Output the [X, Y] coordinate of the center of the cell containing the given text.  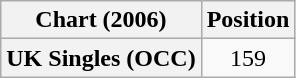
Position [248, 20]
Chart (2006) [101, 20]
UK Singles (OCC) [101, 58]
159 [248, 58]
